Detect which cell encompasses the target text, then output its [X, Y] center coordinate. 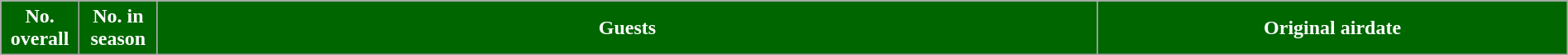
Original airdate [1332, 28]
No.overall [40, 28]
Guests [627, 28]
No. inseason [117, 28]
